Search for the cell housing the specified text and yield its (X, Y) center coordinate. 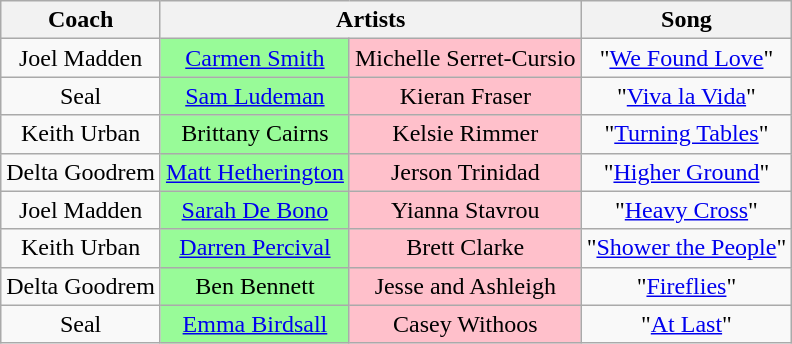
Matt Hetherington (254, 172)
"Turning Tables" (686, 134)
Michelle Serret-Cursio (465, 58)
Song (686, 20)
Jerson Trinidad (465, 172)
Coach (81, 20)
Brett Clarke (465, 248)
Sam Ludeman (254, 96)
Sarah De Bono (254, 210)
"Heavy Cross" (686, 210)
Darren Percival (254, 248)
Jesse and Ashleigh (465, 286)
Casey Withoos (465, 324)
Kieran Fraser (465, 96)
"Fireflies" (686, 286)
Carmen Smith (254, 58)
Yianna Stavrou (465, 210)
"Higher Ground" (686, 172)
"We Found Love" (686, 58)
"Shower the People" (686, 248)
Brittany Cairns (254, 134)
Kelsie Rimmer (465, 134)
Emma Birdsall (254, 324)
"Viva la Vida" (686, 96)
Ben Bennett (254, 286)
"At Last" (686, 324)
Artists (370, 20)
